From the cell containing the given text, extract its center point as [x, y] coordinate. 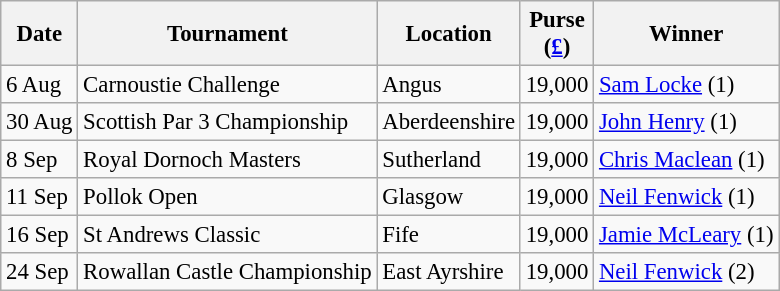
Date [40, 34]
Scottish Par 3 Championship [228, 122]
30 Aug [40, 122]
Angus [448, 85]
Neil Fenwick (1) [686, 197]
8 Sep [40, 160]
Winner [686, 34]
Aberdeenshire [448, 122]
Chris Maclean (1) [686, 160]
Glasgow [448, 197]
Location [448, 34]
16 Sep [40, 235]
Fife [448, 235]
Tournament [228, 34]
Royal Dornoch Masters [228, 160]
Purse(£) [556, 34]
Sam Locke (1) [686, 85]
Jamie McLeary (1) [686, 235]
St Andrews Classic [228, 235]
Pollok Open [228, 197]
6 Aug [40, 85]
11 Sep [40, 197]
Sutherland [448, 160]
John Henry (1) [686, 122]
Carnoustie Challenge [228, 85]
